Determine the (X, Y) coordinate at the center of the cell enclosing the given text.  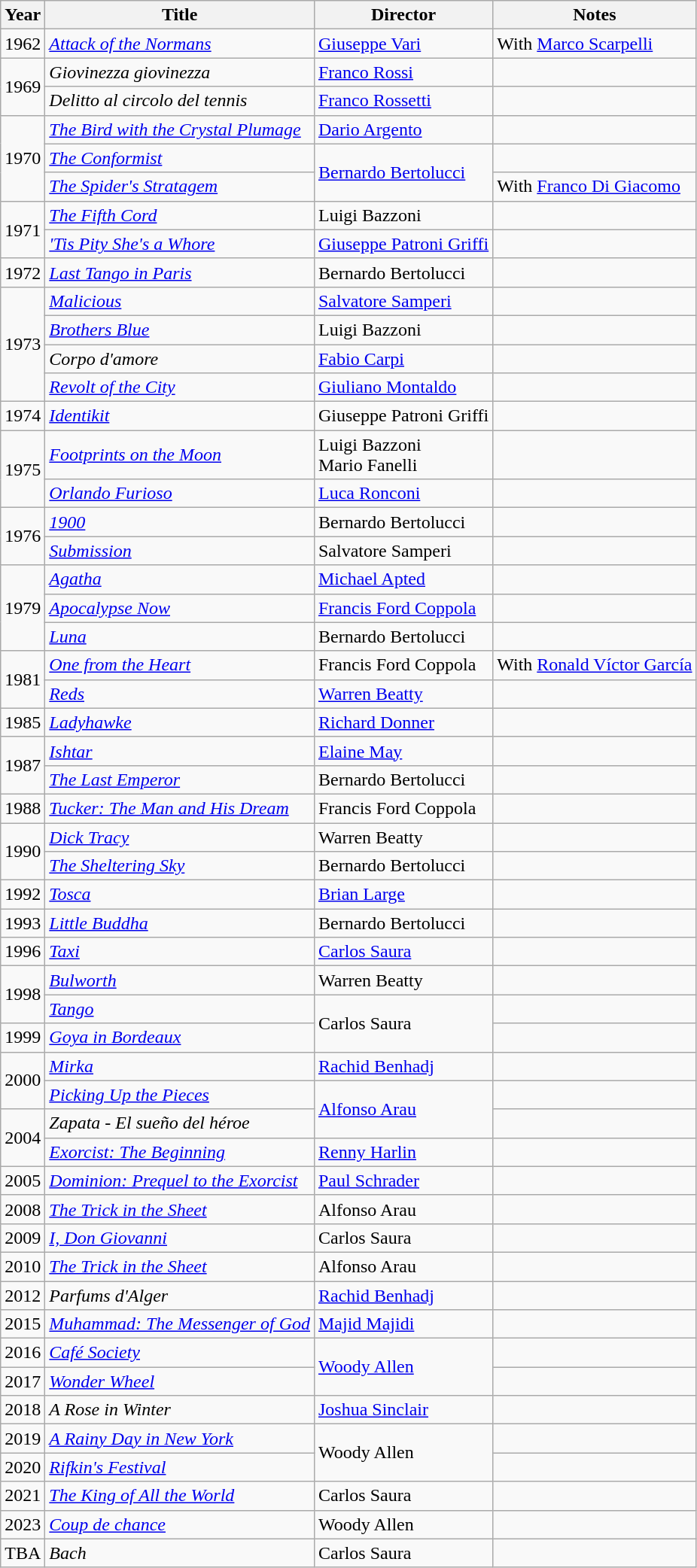
Brothers Blue (180, 330)
1974 (23, 416)
1979 (23, 608)
Brian Large (403, 895)
Notes (595, 15)
2015 (23, 1324)
The Spider's Stratagem (180, 187)
2012 (23, 1295)
Taxi (180, 952)
2018 (23, 1410)
Parfums d'Alger (180, 1295)
1970 (23, 158)
1993 (23, 923)
Giuseppe Vari (403, 44)
Fabio Carpi (403, 359)
'Tis Pity She's a Whore (180, 244)
Coup de chance (180, 1524)
With Franco Di Giacomo (595, 187)
1987 (23, 765)
Goya in Bordeaux (180, 1038)
The Bird with the Crystal Plumage (180, 129)
The Sheltering Sky (180, 866)
Ishtar (180, 751)
Renny Harlin (403, 1152)
1999 (23, 1038)
Delitto al circolo del tennis (180, 101)
A Rainy Day in New York (180, 1439)
Franco Rossetti (403, 101)
With Ronald Víctor García (595, 665)
Mirka (180, 1066)
Luigi BazzoniMario Fanelli (403, 454)
1981 (23, 679)
1969 (23, 87)
1985 (23, 722)
Title (180, 15)
1971 (23, 229)
Café Society (180, 1353)
Corpo d'amore (180, 359)
1972 (23, 272)
1988 (23, 808)
Tosca (180, 895)
2008 (23, 1209)
Majid Majidi (403, 1324)
Exorcist: The Beginning (180, 1152)
Michael Apted (403, 579)
Rifkin's Festival (180, 1467)
Wonder Wheel (180, 1381)
1975 (23, 469)
Reds (180, 694)
Giovinezza giovinezza (180, 72)
The Fifth Cord (180, 215)
A Rose in Winter (180, 1410)
Zapata - El sueño del héroe (180, 1123)
Apocalypse Now (180, 608)
2010 (23, 1266)
Agatha (180, 579)
2009 (23, 1238)
Elaine May (403, 751)
2000 (23, 1080)
2017 (23, 1381)
Year (23, 15)
Director (403, 15)
Tango (180, 1009)
2023 (23, 1524)
I, Don Giovanni (180, 1238)
2016 (23, 1353)
Malicious (180, 301)
Muhammad: The Messenger of God (180, 1324)
Richard Donner (403, 722)
TBA (23, 1553)
Dario Argento (403, 129)
Luna (180, 637)
1973 (23, 344)
Luca Ronconi (403, 494)
With Marco Scarpelli (595, 44)
1998 (23, 995)
Franco Rossi (403, 72)
2020 (23, 1467)
1996 (23, 952)
2004 (23, 1138)
1962 (23, 44)
The Conformist (180, 158)
Attack of the Normans (180, 44)
Paul Schrader (403, 1181)
2019 (23, 1439)
Identikit (180, 416)
Ladyhawke (180, 722)
Giuliano Montaldo (403, 387)
Joshua Sinclair (403, 1410)
Last Tango in Paris (180, 272)
The King of All the World (180, 1496)
Submission (180, 551)
1976 (23, 536)
Revolt of the City (180, 387)
1990 (23, 852)
1900 (180, 522)
1992 (23, 895)
Bulworth (180, 980)
Picking Up the Pieces (180, 1095)
Dick Tracy (180, 837)
The Last Emperor (180, 779)
One from the Heart (180, 665)
Bach (180, 1553)
Tucker: The Man and His Dream (180, 808)
Little Buddha (180, 923)
Footprints on the Moon (180, 454)
2021 (23, 1496)
2005 (23, 1181)
Dominion: Prequel to the Exorcist (180, 1181)
Orlando Furioso (180, 494)
